Search for the cell housing the specified text and yield its [x, y] center coordinate. 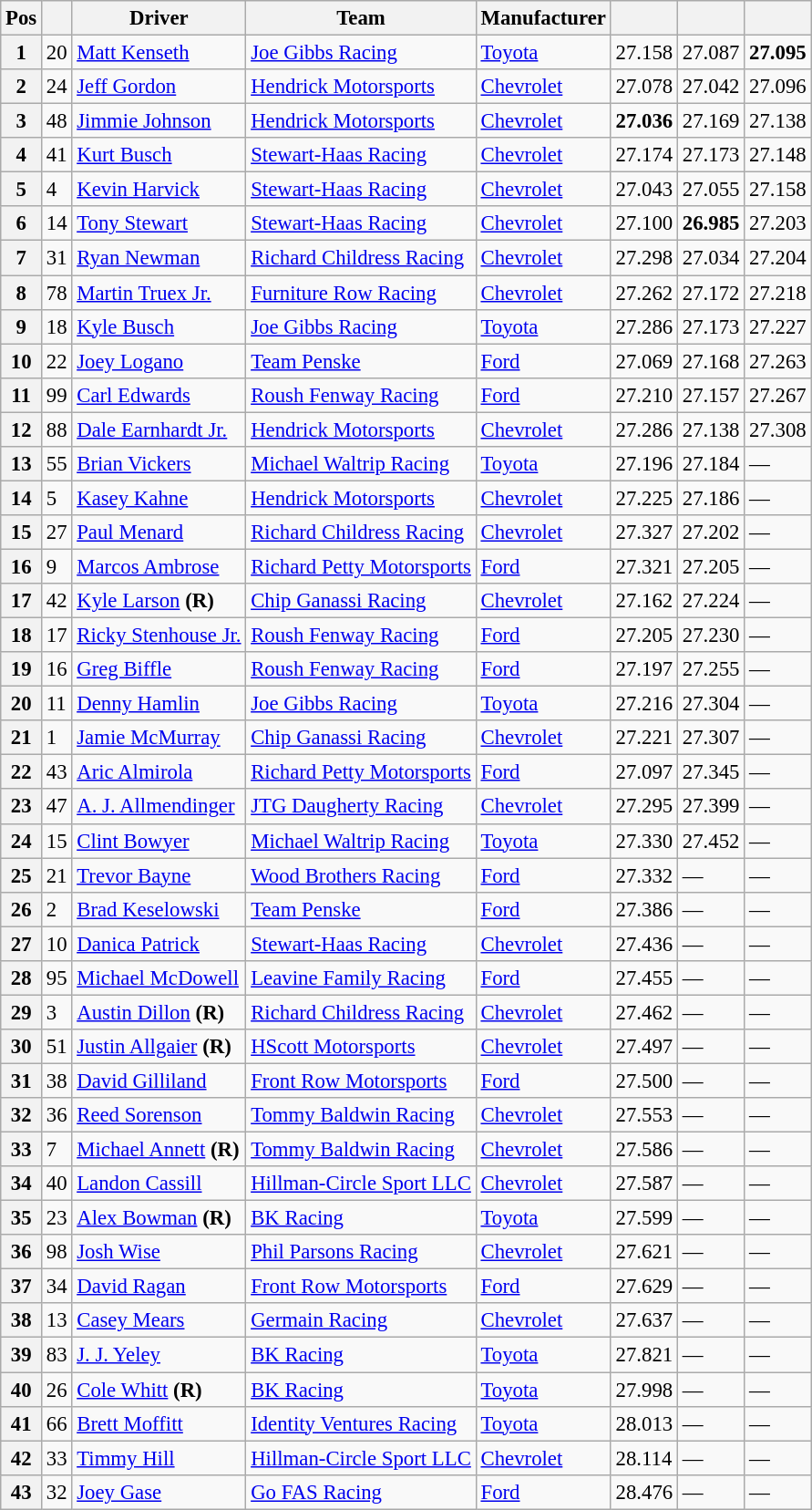
Michael Annett (R) [159, 1150]
Wood Brothers Racing [361, 875]
27.169 [711, 121]
27.587 [643, 1184]
27.330 [643, 841]
39 [22, 1355]
Cole Whitt (R) [159, 1390]
Justin Allgaier (R) [159, 1047]
Leavine Family Racing [361, 978]
Josh Wise [159, 1252]
Paul Menard [159, 533]
A. J. Allmendinger [159, 807]
27.255 [711, 669]
6 [22, 223]
Alex Bowman (R) [159, 1218]
27.399 [711, 807]
27.629 [643, 1287]
27.172 [711, 293]
27.386 [643, 909]
27.321 [643, 566]
27.327 [643, 533]
27.202 [711, 533]
Brad Keselowski [159, 909]
19 [22, 669]
Reed Sorenson [159, 1115]
27.586 [643, 1150]
27.034 [711, 258]
26.985 [711, 223]
Joey Gase [159, 1492]
Joey Logano [159, 361]
27.157 [711, 395]
J. J. Yeley [159, 1355]
48 [57, 121]
Go FAS Racing [361, 1492]
27.998 [643, 1390]
66 [57, 1423]
Carl Edwards [159, 395]
27.455 [643, 978]
27.263 [778, 361]
27.218 [778, 293]
27.100 [643, 223]
27.307 [711, 738]
Aric Almirola [159, 772]
27.184 [711, 464]
Brian Vickers [159, 464]
Timmy Hill [159, 1458]
27.069 [643, 361]
27.036 [643, 121]
Phil Parsons Racing [361, 1252]
27.304 [711, 704]
8 [22, 293]
27.078 [643, 87]
Denny Hamlin [159, 704]
Landon Cassill [159, 1184]
27.462 [643, 1012]
28.476 [643, 1492]
27.196 [643, 464]
27.216 [643, 704]
28.114 [643, 1458]
27.332 [643, 875]
27.599 [643, 1218]
27.168 [711, 361]
Furniture Row Racing [361, 293]
Jimmie Johnson [159, 121]
27.497 [643, 1047]
27.500 [643, 1081]
Kurt Busch [159, 155]
Clint Bowyer [159, 841]
27.637 [643, 1321]
Driver [159, 18]
27.298 [643, 258]
Kyle Larson (R) [159, 601]
Austin Dillon (R) [159, 1012]
27.452 [711, 841]
27.345 [711, 772]
Trevor Bayne [159, 875]
28.013 [643, 1423]
Brett Moffitt [159, 1423]
83 [57, 1355]
27.204 [778, 258]
27.230 [711, 636]
27.186 [711, 498]
98 [57, 1252]
30 [22, 1047]
27.096 [778, 87]
David Ragan [159, 1287]
27.821 [643, 1355]
Pos [22, 18]
Kasey Kahne [159, 498]
51 [57, 1047]
Ryan Newman [159, 258]
27.197 [643, 669]
27.267 [778, 395]
28 [22, 978]
27.174 [643, 155]
95 [57, 978]
27.042 [711, 87]
27.210 [643, 395]
Ricky Stenhouse Jr. [159, 636]
29 [22, 1012]
Germain Racing [361, 1321]
Greg Biffle [159, 669]
Marcos Ambrose [159, 566]
Danica Patrick [159, 944]
Dale Earnhardt Jr. [159, 429]
27.308 [778, 429]
27.553 [643, 1115]
99 [57, 395]
Martin Truex Jr. [159, 293]
37 [22, 1287]
47 [57, 807]
27.227 [778, 326]
27.224 [711, 601]
Jeff Gordon [159, 87]
Team [361, 18]
27.097 [643, 772]
Casey Mears [159, 1321]
27.225 [643, 498]
27.055 [711, 190]
27.221 [643, 738]
Identity Ventures Racing [361, 1423]
Tony Stewart [159, 223]
Kyle Busch [159, 326]
David Gilliland [159, 1081]
HScott Motorsports [361, 1047]
Jamie McMurray [159, 738]
27.087 [711, 53]
27.162 [643, 601]
27.436 [643, 944]
55 [57, 464]
27.621 [643, 1252]
88 [57, 429]
JTG Daugherty Racing [361, 807]
35 [22, 1218]
Michael McDowell [159, 978]
Kevin Harvick [159, 190]
Matt Kenseth [159, 53]
27.262 [643, 293]
27.148 [778, 155]
27.295 [643, 807]
12 [22, 429]
25 [22, 875]
78 [57, 293]
27.095 [778, 53]
27.203 [778, 223]
27.043 [643, 190]
Manufacturer [543, 18]
